Find where the given text appears and provide that cell's center as [x, y] coordinate. 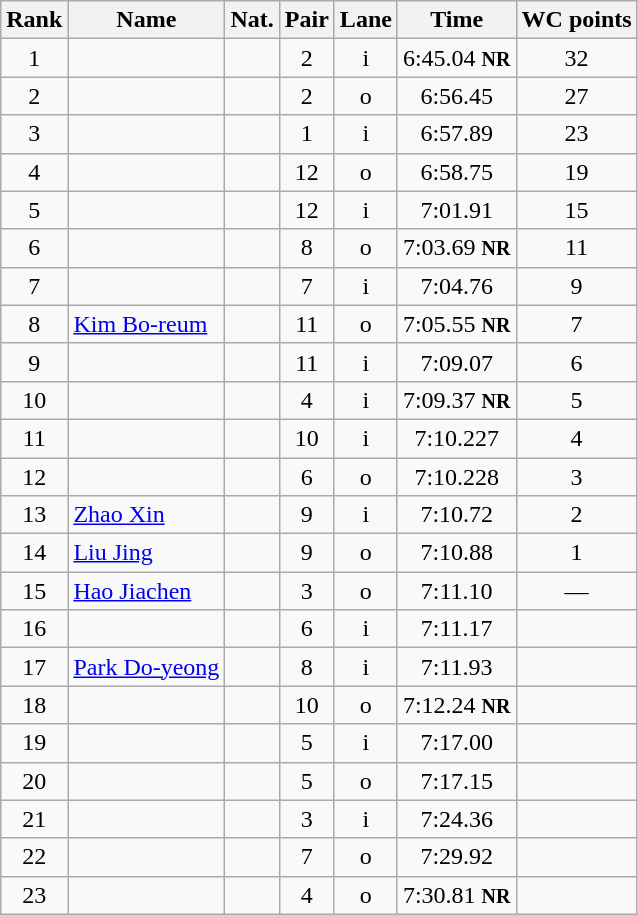
7:17.00 [456, 743]
6:57.89 [456, 134]
13 [34, 515]
7:11.10 [456, 591]
7:09.07 [456, 362]
7:11.93 [456, 667]
— [576, 591]
7:24.36 [456, 819]
Nat. [252, 20]
Hao Jiachen [146, 591]
7:10.72 [456, 515]
7:10.88 [456, 553]
Liu Jing [146, 553]
16 [34, 629]
Park Do-yeong [146, 667]
27 [576, 96]
7:29.92 [456, 857]
6:56.45 [456, 96]
7:30.81 NR [456, 895]
7:01.91 [456, 210]
7:10.228 [456, 477]
7:12.24 NR [456, 705]
7:17.15 [456, 781]
7:10.227 [456, 438]
Zhao Xin [146, 515]
Kim Bo-reum [146, 324]
7:03.69 NR [456, 248]
Lane [366, 20]
21 [34, 819]
Time [456, 20]
32 [576, 58]
7:09.37 NR [456, 400]
22 [34, 857]
7:04.76 [456, 286]
Name [146, 20]
Rank [34, 20]
7:05.55 NR [456, 324]
17 [34, 667]
6:58.75 [456, 172]
14 [34, 553]
20 [34, 781]
Pair [306, 20]
18 [34, 705]
7:11.17 [456, 629]
6:45.04 NR [456, 58]
WC points [576, 20]
